Search for the cell housing the specified text and yield its [x, y] center coordinate. 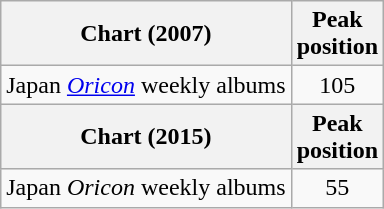
105 [337, 85]
55 [337, 188]
Chart (2007) [146, 34]
Chart (2015) [146, 136]
